Return (x, y) of the center of cell containing provided text 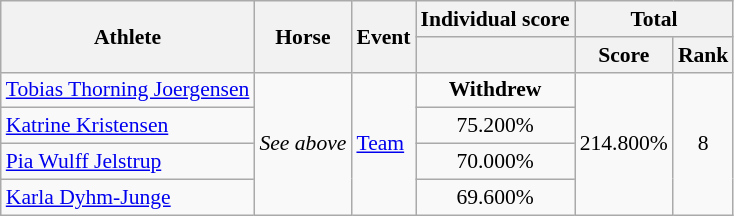
Tobias Thorning Joergensen (128, 90)
Team (383, 143)
Event (383, 36)
Rank (704, 55)
Withdrew (496, 90)
Score (624, 55)
See above (302, 143)
Pia Wulff Jelstrup (128, 162)
69.600% (496, 197)
214.800% (624, 143)
Horse (302, 36)
Katrine Kristensen (128, 126)
Karla Dyhm-Junge (128, 197)
Total (654, 19)
Individual score (496, 19)
70.000% (496, 162)
75.200% (496, 126)
8 (704, 143)
Athlete (128, 36)
